Scan for the cell matching the given text and deliver its (X, Y) coordinate at center. 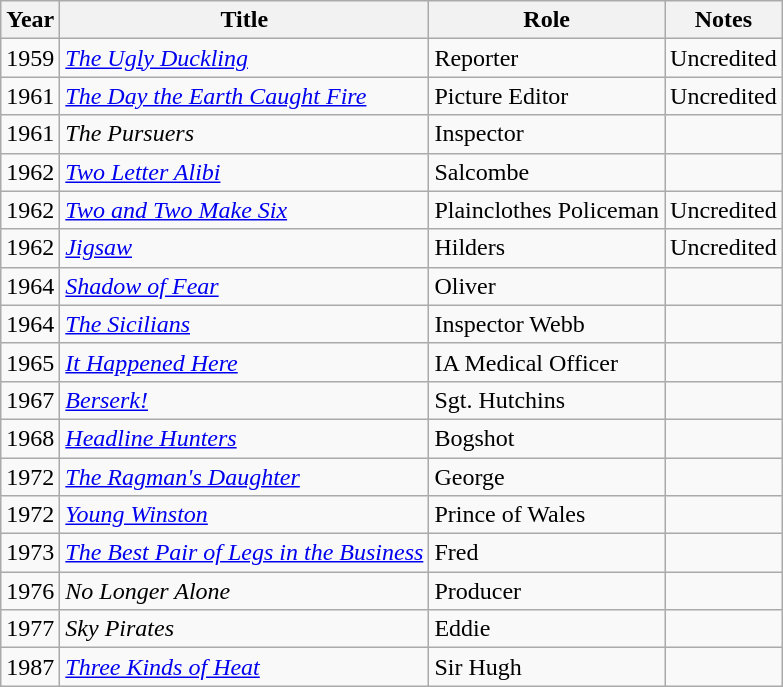
The Ragman's Daughter (244, 477)
The Day the Earth Caught Fire (244, 96)
Eddie (547, 629)
Sky Pirates (244, 629)
No Longer Alone (244, 591)
Plainclothes Policeman (547, 210)
1967 (30, 400)
Inspector Webb (547, 324)
Shadow of Fear (244, 286)
The Best Pair of Legs in the Business (244, 553)
Jigsaw (244, 248)
Reporter (547, 58)
Inspector (547, 134)
1987 (30, 667)
Role (547, 20)
Title (244, 20)
Fred (547, 553)
Headline Hunters (244, 438)
Two Letter Alibi (244, 172)
The Sicilians (244, 324)
Picture Editor (547, 96)
IA Medical Officer (547, 362)
1977 (30, 629)
Two and Two Make Six (244, 210)
It Happened Here (244, 362)
Sir Hugh (547, 667)
Hilders (547, 248)
Sgt. Hutchins (547, 400)
The Pursuers (244, 134)
1959 (30, 58)
Year (30, 20)
Salcombe (547, 172)
Bogshot (547, 438)
Young Winston (244, 515)
Oliver (547, 286)
1968 (30, 438)
Notes (724, 20)
Berserk! (244, 400)
1965 (30, 362)
The Ugly Duckling (244, 58)
Prince of Wales (547, 515)
1973 (30, 553)
1976 (30, 591)
Producer (547, 591)
Three Kinds of Heat (244, 667)
George (547, 477)
